Search for the cell housing the specified text and yield its (x, y) center coordinate. 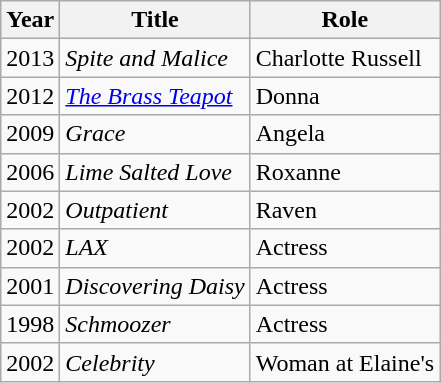
Grace (155, 134)
LAX (155, 248)
Title (155, 20)
Angela (344, 134)
Role (344, 20)
1998 (30, 324)
Lime Salted Love (155, 172)
The Brass Teapot (155, 96)
Outpatient (155, 210)
Year (30, 20)
Celebrity (155, 362)
Raven (344, 210)
Spite and Malice (155, 58)
2012 (30, 96)
Discovering Daisy (155, 286)
Woman at Elaine's (344, 362)
Roxanne (344, 172)
Donna (344, 96)
Schmoozer (155, 324)
2001 (30, 286)
2009 (30, 134)
2013 (30, 58)
2006 (30, 172)
Charlotte Russell (344, 58)
